Pinpoint the cell where the given text exists, returning its [X, Y] midpoint coordinate. 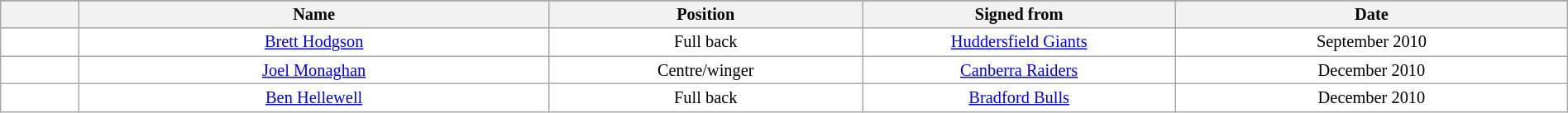
September 2010 [1372, 42]
Canberra Raiders [1019, 70]
Centre/winger [706, 70]
Bradford Bulls [1019, 97]
Ben Hellewell [313, 97]
Joel Monaghan [313, 70]
Signed from [1019, 14]
Date [1372, 14]
Huddersfield Giants [1019, 42]
Brett Hodgson [313, 42]
Name [313, 14]
Position [706, 14]
